Return [X, Y] of the center of cell containing provided text 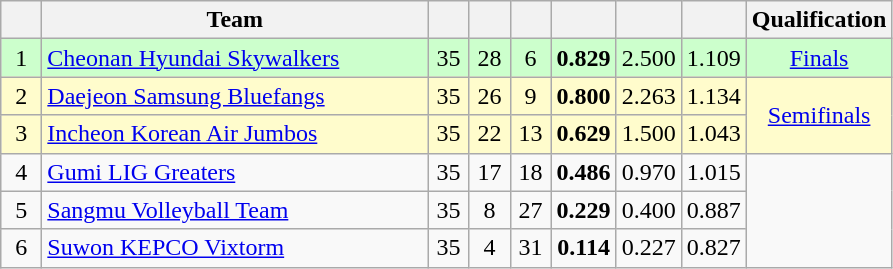
Daejeon Samsung Bluefangs [235, 96]
0.887 [714, 210]
0.829 [584, 58]
2.263 [648, 96]
9 [530, 96]
0.827 [714, 248]
3 [22, 134]
17 [490, 172]
0.800 [584, 96]
Incheon Korean Air Jumbos [235, 134]
1.134 [714, 96]
Gumi LIG Greaters [235, 172]
8 [490, 210]
Finals [819, 58]
13 [530, 134]
0.229 [584, 210]
18 [530, 172]
1.015 [714, 172]
28 [490, 58]
Cheonan Hyundai Skywalkers [235, 58]
31 [530, 248]
0.114 [584, 248]
2.500 [648, 58]
1.500 [648, 134]
0.970 [648, 172]
1.043 [714, 134]
22 [490, 134]
Suwon KEPCO Vixtorm [235, 248]
0.400 [648, 210]
1.109 [714, 58]
0.629 [584, 134]
5 [22, 210]
Qualification [819, 20]
0.227 [648, 248]
26 [490, 96]
27 [530, 210]
1 [22, 58]
2 [22, 96]
0.486 [584, 172]
Semifinals [819, 115]
Sangmu Volleyball Team [235, 210]
Team [235, 20]
